Output the [X, Y] coordinate of the center of the cell containing the given text.  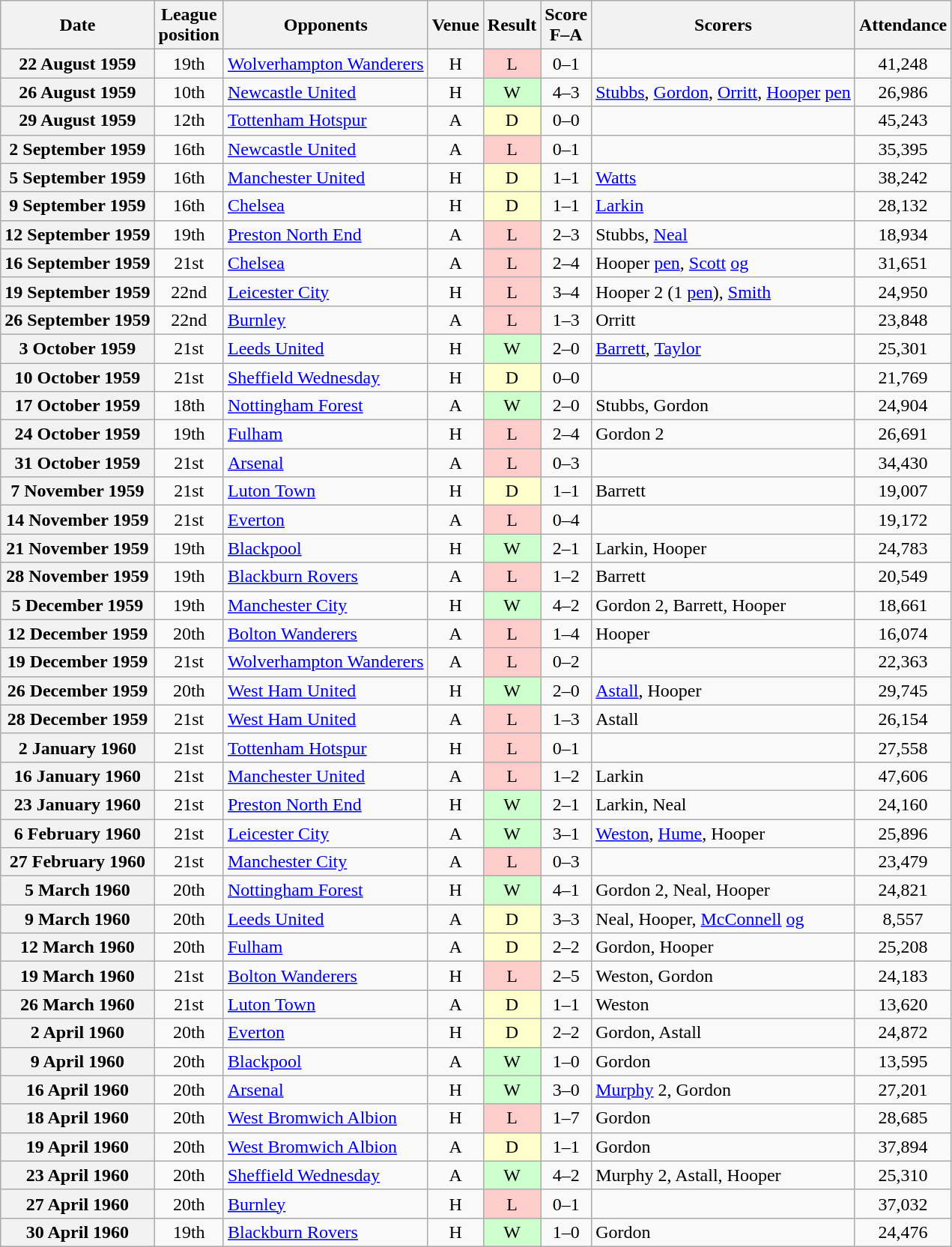
23 April 1960 [78, 1175]
34,430 [903, 463]
24,183 [903, 976]
14 November 1959 [78, 520]
Stubbs, Gordon [724, 406]
Gordon 2, Barrett, Hooper [724, 605]
18,661 [903, 605]
Gordon, Hooper [724, 947]
3–1 [566, 834]
10th [189, 92]
18,934 [903, 234]
5 September 1959 [78, 178]
2 January 1960 [78, 747]
1–4 [566, 634]
6 February 1960 [78, 834]
2 April 1960 [78, 1033]
22 August 1959 [78, 64]
27 April 1960 [78, 1204]
28 December 1959 [78, 719]
18 April 1960 [78, 1118]
19 September 1959 [78, 291]
Weston [724, 1004]
3–4 [566, 291]
Weston, Hume, Hooper [724, 834]
24,904 [903, 406]
24,821 [903, 891]
28,132 [903, 206]
Scorers [724, 25]
Barrett, Taylor [724, 348]
Hooper pen, Scott og [724, 263]
16 April 1960 [78, 1090]
12 September 1959 [78, 234]
26,986 [903, 92]
Venue [455, 25]
24,872 [903, 1033]
37,032 [903, 1204]
4–1 [566, 891]
12th [189, 121]
Gordon, Astall [724, 1033]
5 December 1959 [78, 605]
9 March 1960 [78, 919]
3 October 1959 [78, 348]
38,242 [903, 178]
25,208 [903, 947]
22,363 [903, 662]
26,691 [903, 434]
24,476 [903, 1232]
Gordon 2 [724, 434]
25,310 [903, 1175]
16 January 1960 [78, 776]
Astall [724, 719]
Larkin, Hooper [724, 548]
21,769 [903, 377]
23,848 [903, 320]
Orritt [724, 320]
21 November 1959 [78, 548]
23,479 [903, 862]
29,745 [903, 691]
47,606 [903, 776]
45,243 [903, 121]
9 September 1959 [78, 206]
Opponents [325, 25]
5 March 1960 [78, 891]
1–7 [566, 1118]
20,549 [903, 577]
16,074 [903, 634]
2–3 [566, 234]
18th [189, 406]
4–3 [566, 92]
Stubbs, Gordon, Orritt, Hooper pen [724, 92]
25,301 [903, 348]
31 October 1959 [78, 463]
10 October 1959 [78, 377]
Hooper [724, 634]
27,558 [903, 747]
Astall, Hooper [724, 691]
Gordon 2, Neal, Hooper [724, 891]
26,154 [903, 719]
26 September 1959 [78, 320]
2 September 1959 [78, 149]
12 March 1960 [78, 947]
24 October 1959 [78, 434]
30 April 1960 [78, 1232]
17 October 1959 [78, 406]
27,201 [903, 1090]
Murphy 2, Gordon [724, 1090]
24,950 [903, 291]
19,007 [903, 491]
13,620 [903, 1004]
19 March 1960 [78, 976]
Larkin, Neal [724, 804]
Hooper 2 (1 pen), Smith [724, 291]
16 September 1959 [78, 263]
24,783 [903, 548]
Weston, Gordon [724, 976]
25,896 [903, 834]
Neal, Hooper, McConnell og [724, 919]
35,395 [903, 149]
27 February 1960 [78, 862]
24,160 [903, 804]
19 April 1960 [78, 1147]
19,172 [903, 520]
19 December 1959 [78, 662]
Attendance [903, 25]
12 December 1959 [78, 634]
7 November 1959 [78, 491]
0–2 [566, 662]
8,557 [903, 919]
28 November 1959 [78, 577]
13,595 [903, 1061]
23 January 1960 [78, 804]
41,248 [903, 64]
9 April 1960 [78, 1061]
29 August 1959 [78, 121]
Date [78, 25]
26 March 1960 [78, 1004]
Result [512, 25]
0–4 [566, 520]
ScoreF–A [566, 25]
Murphy 2, Astall, Hooper [724, 1175]
Leagueposition [189, 25]
3–3 [566, 919]
26 December 1959 [78, 691]
Watts [724, 178]
31,651 [903, 263]
Stubbs, Neal [724, 234]
26 August 1959 [78, 92]
37,894 [903, 1147]
28,685 [903, 1118]
2–5 [566, 976]
3–0 [566, 1090]
